Pinpoint the cell where the given text exists, returning its (x, y) midpoint coordinate. 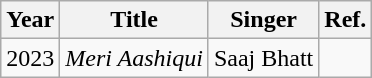
Title (134, 20)
2023 (30, 58)
Year (30, 20)
Ref. (346, 20)
Singer (263, 20)
Saaj Bhatt (263, 58)
Meri Aashiqui (134, 58)
